Identify which cell holds the provided text, then report its [x, y] central coordinate. 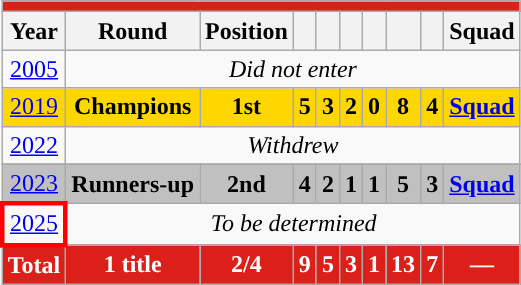
9 [304, 265]
Round [133, 31]
2nd [247, 184]
Withdrew [293, 145]
2023 [34, 184]
7 [432, 265]
Position [247, 31]
— [482, 265]
2022 [34, 145]
Runners-up [133, 184]
13 [404, 265]
To be determined [293, 224]
Champions [133, 107]
Year [34, 31]
Total [34, 265]
2025 [34, 224]
2/4 [247, 265]
1st [247, 107]
8 [404, 107]
Did not enter [293, 69]
0 [374, 107]
2005 [34, 69]
2019 [34, 107]
1 title [133, 265]
